Return the (X, Y) coordinate for the center point of the cell that contains the specified text.  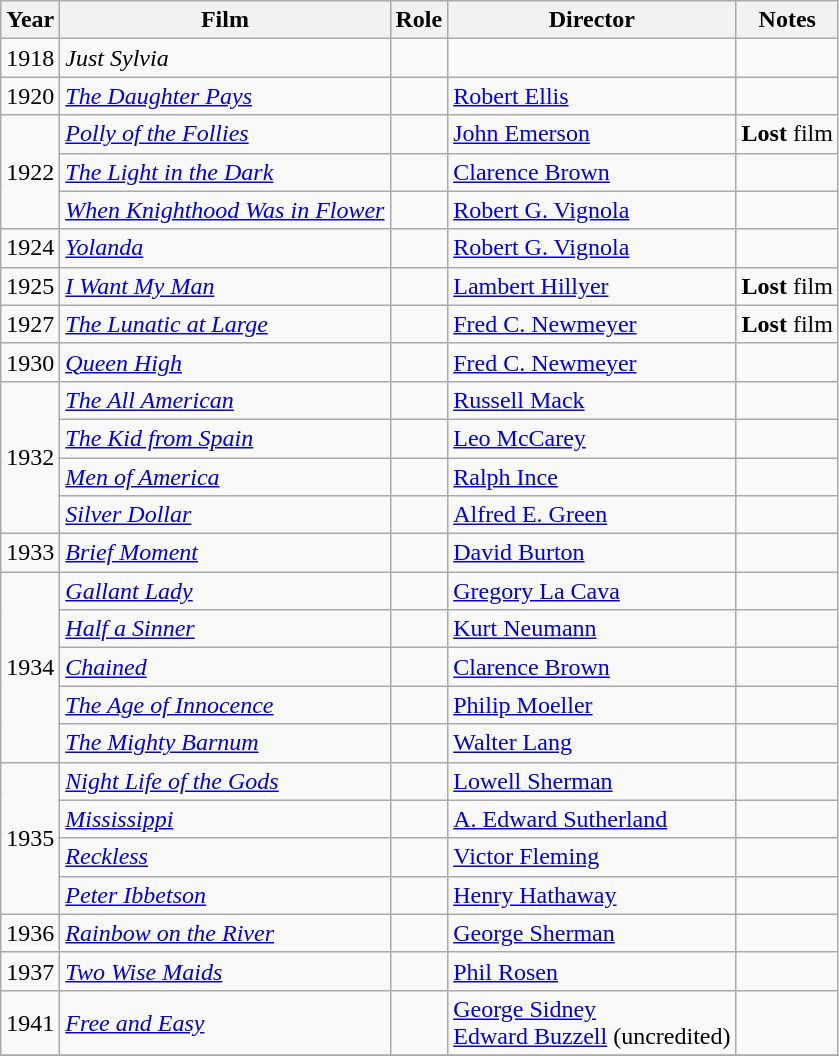
John Emerson (592, 134)
1941 (30, 1022)
1925 (30, 286)
1936 (30, 933)
Two Wise Maids (225, 971)
1922 (30, 172)
Silver Dollar (225, 515)
1918 (30, 58)
The Lunatic at Large (225, 324)
Queen High (225, 362)
Gregory La Cava (592, 591)
Year (30, 20)
The Mighty Barnum (225, 743)
Rainbow on the River (225, 933)
Walter Lang (592, 743)
David Burton (592, 553)
Lowell Sherman (592, 781)
Philip Moeller (592, 705)
Free and Easy (225, 1022)
Ralph Ince (592, 477)
The Daughter Pays (225, 96)
Phil Rosen (592, 971)
Gallant Lady (225, 591)
Director (592, 20)
Yolanda (225, 248)
The All American (225, 400)
Film (225, 20)
A. Edward Sutherland (592, 819)
1920 (30, 96)
1935 (30, 838)
Night Life of the Gods (225, 781)
Polly of the Follies (225, 134)
Chained (225, 667)
1932 (30, 457)
When Knighthood Was in Flower (225, 210)
1933 (30, 553)
1930 (30, 362)
1927 (30, 324)
The Kid from Spain (225, 438)
Half a Sinner (225, 629)
Notes (787, 20)
George Sherman (592, 933)
1924 (30, 248)
Mississippi (225, 819)
Alfred E. Green (592, 515)
Robert Ellis (592, 96)
Reckless (225, 857)
Role (419, 20)
Victor Fleming (592, 857)
Russell Mack (592, 400)
1937 (30, 971)
Just Sylvia (225, 58)
Kurt Neumann (592, 629)
Peter Ibbetson (225, 895)
Men of America (225, 477)
Lambert Hillyer (592, 286)
George SidneyEdward Buzzell (uncredited) (592, 1022)
The Light in the Dark (225, 172)
Leo McCarey (592, 438)
Brief Moment (225, 553)
I Want My Man (225, 286)
The Age of Innocence (225, 705)
1934 (30, 667)
Henry Hathaway (592, 895)
